Find where the given text appears and provide that cell's center as [X, Y] coordinate. 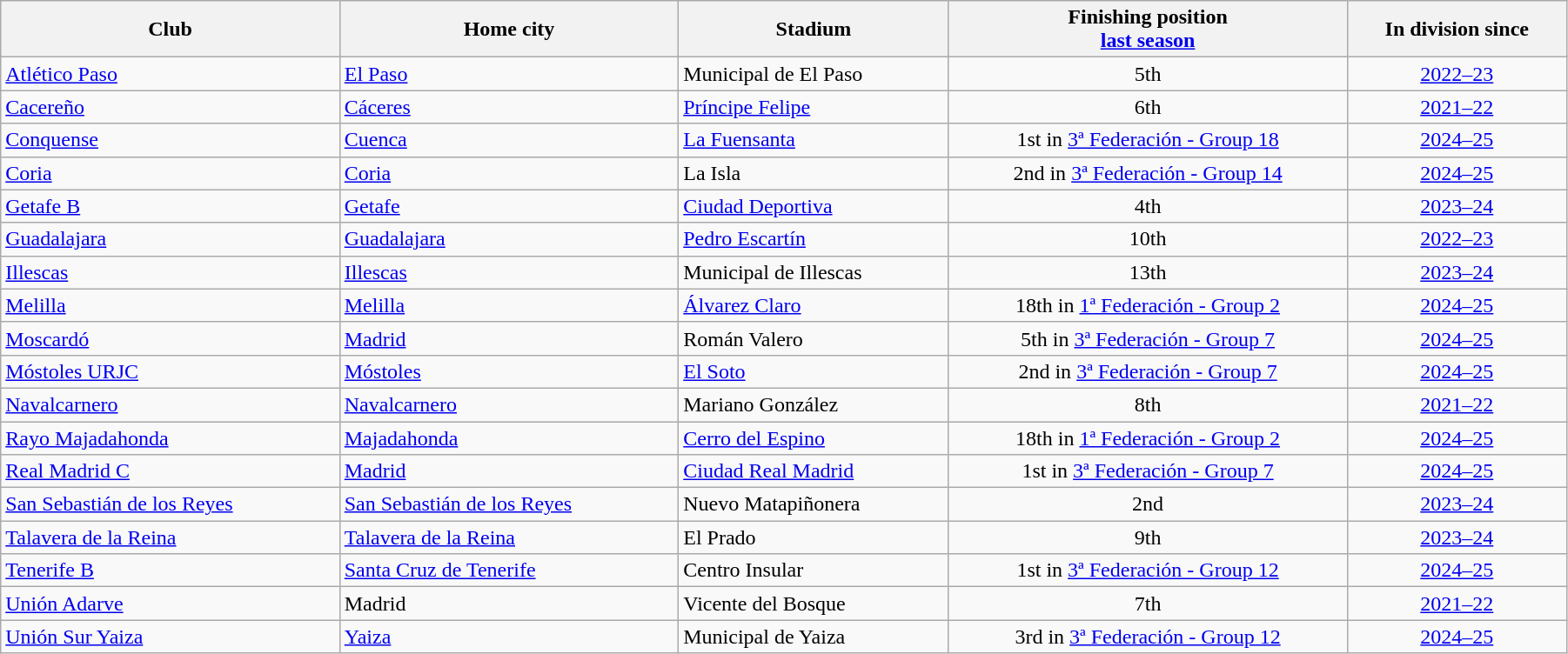
7th [1148, 604]
6th [1148, 107]
1st in 3ª Federación - Group 12 [1148, 571]
Municipal de Illescas [814, 272]
Tenerife B [171, 571]
Nuevo Matapiñonera [814, 504]
Getafe [508, 206]
Stadium [814, 30]
Cacereño [171, 107]
Cerro del Espino [814, 437]
Vicente del Bosque [814, 604]
El Prado [814, 537]
Rayo Majadahonda [171, 437]
8th [1148, 404]
Getafe B [171, 206]
Móstoles [508, 371]
Atlético Paso [171, 74]
1st in 3ª Federación - Group 18 [1148, 140]
10th [1148, 239]
4th [1148, 206]
Ciudad Deportiva [814, 206]
Ciudad Real Madrid [814, 471]
La Fuensanta [814, 140]
Mariano González [814, 404]
5th in 3ª Federación - Group 7 [1148, 338]
Cáceres [508, 107]
Municipal de El Paso [814, 74]
Home city [508, 30]
Móstoles URJC [171, 371]
Centro Insular [814, 571]
El Paso [508, 74]
Moscardó [171, 338]
Román Valero [814, 338]
Club [171, 30]
Cuenca [508, 140]
Conquense [171, 140]
5th [1148, 74]
1st in 3ª Federación - Group 7 [1148, 471]
Álvarez Claro [814, 305]
Municipal de Yaiza [814, 637]
2nd in 3ª Federación - Group 14 [1148, 173]
9th [1148, 537]
La Isla [814, 173]
Unión Adarve [171, 604]
Finishing positionlast season [1148, 30]
In division since [1457, 30]
2nd in 3ª Federación - Group 7 [1148, 371]
Yaiza [508, 637]
Unión Sur Yaiza [171, 637]
Real Madrid C [171, 471]
Pedro Escartín [814, 239]
2nd [1148, 504]
3rd in 3ª Federación - Group 12 [1148, 637]
Majadahonda [508, 437]
El Soto [814, 371]
Santa Cruz de Tenerife [508, 571]
13th [1148, 272]
Príncipe Felipe [814, 107]
